Find where the given text appears and provide that cell's center as [X, Y] coordinate. 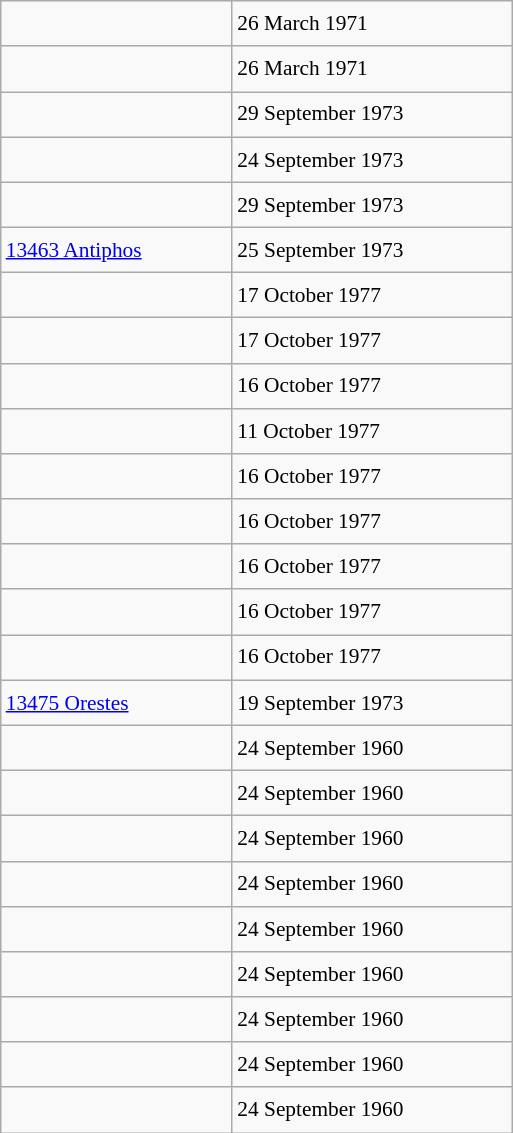
19 September 1973 [372, 702]
13463 Antiphos [117, 250]
25 September 1973 [372, 250]
11 October 1977 [372, 430]
24 September 1973 [372, 160]
13475 Orestes [117, 702]
